For the text-containing cell, return its midpoint in (X, Y) coordinate format. 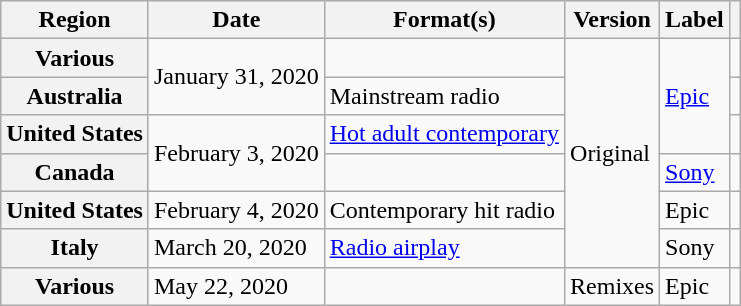
Mainstream radio (444, 96)
Version (612, 20)
March 20, 2020 (236, 248)
May 22, 2020 (236, 286)
Hot adult contemporary (444, 134)
January 31, 2020 (236, 77)
Remixes (612, 286)
February 4, 2020 (236, 210)
Date (236, 20)
Contemporary hit radio (444, 210)
Radio airplay (444, 248)
Italy (75, 248)
Canada (75, 172)
Region (75, 20)
Format(s) (444, 20)
February 3, 2020 (236, 153)
Label (695, 20)
Australia (75, 96)
Original (612, 153)
